Detect which cell encompasses the target text, then output its (X, Y) center coordinate. 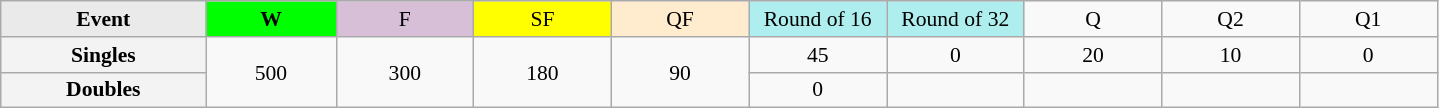
45 (818, 55)
Singles (104, 55)
Round of 32 (955, 19)
Event (104, 19)
Q1 (1368, 19)
10 (1231, 55)
90 (680, 72)
Round of 16 (818, 19)
QF (680, 19)
Doubles (104, 90)
Q (1093, 19)
20 (1093, 55)
500 (271, 72)
300 (405, 72)
W (271, 19)
Q2 (1231, 19)
SF (543, 19)
F (405, 19)
180 (543, 72)
